Pinpoint the cell where the given text exists, returning its (X, Y) midpoint coordinate. 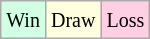
Win (24, 20)
Loss (126, 20)
Draw (72, 20)
